Detect which cell encompasses the target text, then output its [X, Y] center coordinate. 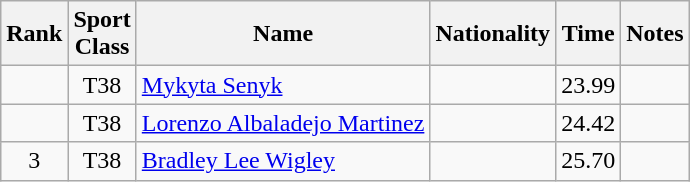
3 [34, 161]
Lorenzo Albaladejo Martinez [283, 123]
Time [588, 34]
Nationality [493, 34]
Mykyta Senyk [283, 85]
Rank [34, 34]
SportClass [102, 34]
25.70 [588, 161]
Name [283, 34]
Notes [655, 34]
24.42 [588, 123]
23.99 [588, 85]
Bradley Lee Wigley [283, 161]
